Return (x, y) of the center of cell containing provided text 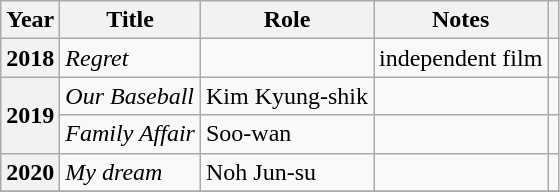
Noh Jun-su (286, 172)
My dream (130, 172)
independent film (461, 58)
Family Affair (130, 134)
2018 (30, 58)
Year (30, 20)
Title (130, 20)
Kim Kyung-shik (286, 96)
2020 (30, 172)
2019 (30, 115)
Soo-wan (286, 134)
Role (286, 20)
Regret (130, 58)
Our Baseball (130, 96)
Notes (461, 20)
